Output the [X, Y] coordinate of the center of the cell containing the given text.  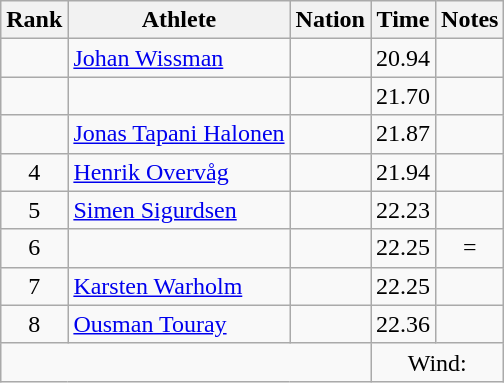
8 [34, 324]
Simen Sigurdsen [179, 210]
Nation [330, 20]
Rank [34, 20]
= [470, 248]
6 [34, 248]
4 [34, 172]
Athlete [179, 20]
Notes [470, 20]
5 [34, 210]
22.36 [402, 324]
20.94 [402, 58]
Henrik Overvåg [179, 172]
7 [34, 286]
Jonas Tapani Halonen [179, 134]
21.70 [402, 96]
22.23 [402, 210]
21.94 [402, 172]
Time [402, 20]
Wind: [436, 362]
Johan Wissman [179, 58]
21.87 [402, 134]
Ousman Touray [179, 324]
Karsten Warholm [179, 286]
